Extract the (X, Y) coordinate from the center of the cell holding the provided text.  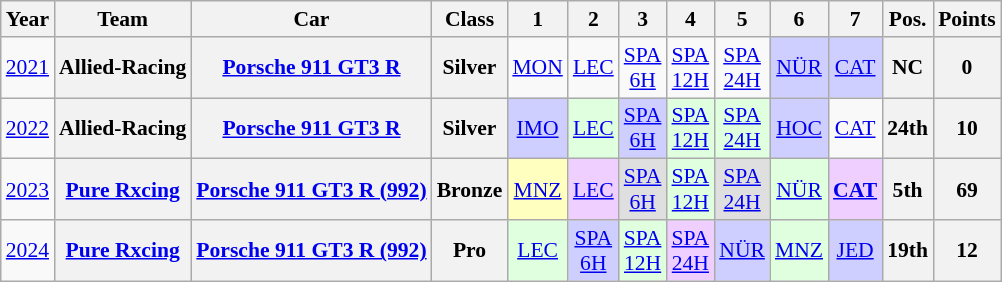
Class (470, 19)
HOC (799, 128)
69 (967, 190)
JED (855, 250)
2022 (28, 128)
5th (908, 190)
Team (122, 19)
Bronze (470, 190)
Pro (470, 250)
4 (690, 19)
0 (967, 68)
Year (28, 19)
10 (967, 128)
MON (538, 68)
1 (538, 19)
Pos. (908, 19)
2023 (28, 190)
Points (967, 19)
7 (855, 19)
5 (742, 19)
2 (594, 19)
6 (799, 19)
IMO (538, 128)
2021 (28, 68)
2024 (28, 250)
12 (967, 250)
3 (643, 19)
NC (908, 68)
24th (908, 128)
Car (311, 19)
19th (908, 250)
